Provide the [X, Y] coordinate of the cell's center where the given text is located.  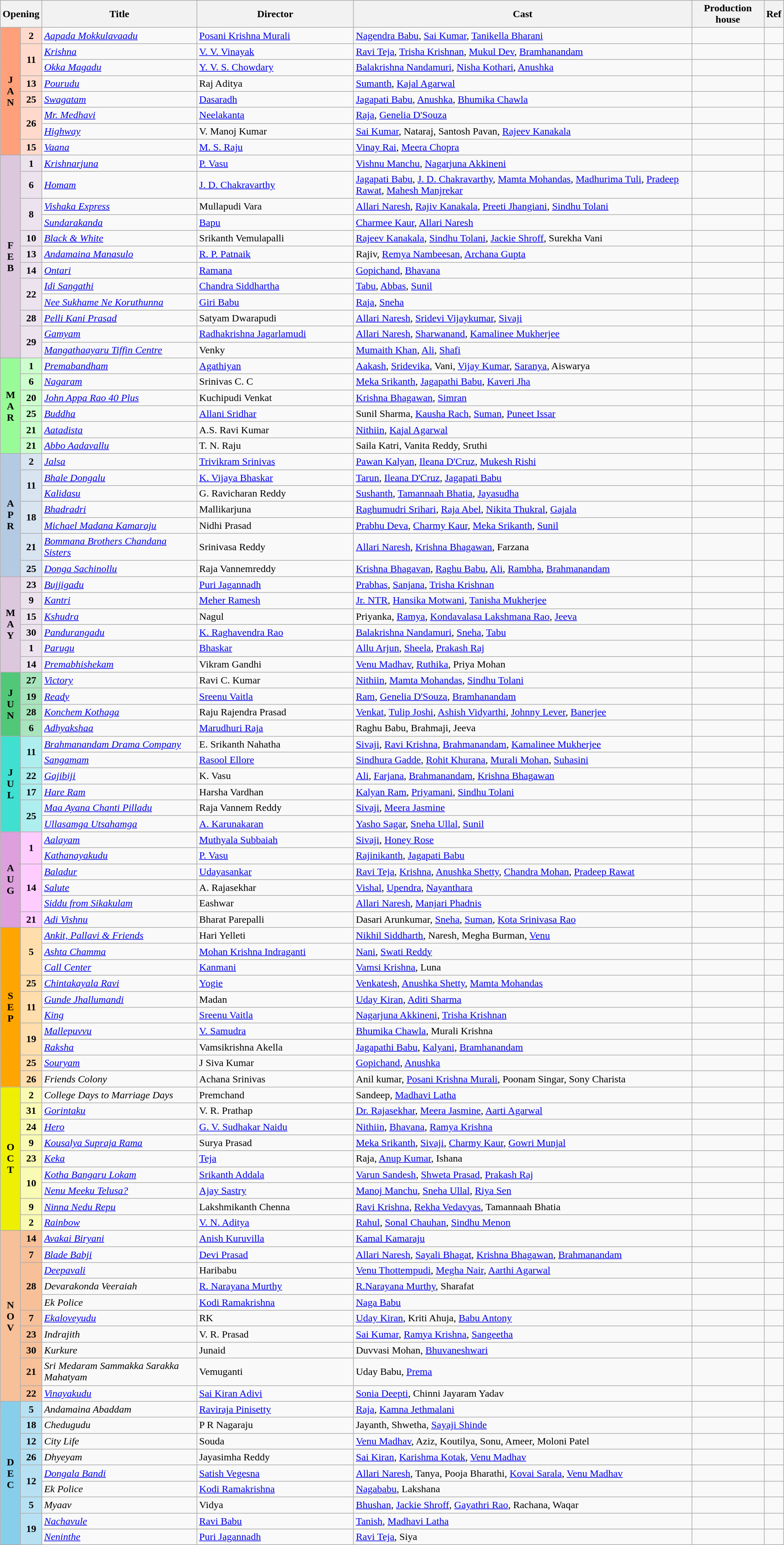
Raghumudri Srihari, Raja Abel, Nikita Thukral, Gajala [523, 510]
Nithiin, Bhavana, Ramya Krishna [523, 1127]
Allari Naresh, Tanya, Pooja Bharathi, Kovai Sarala, Venu Madhav [523, 1473]
A. Karunakaran [275, 824]
Bujjigadu [119, 585]
Director [275, 14]
Kotha Bangaru Lokam [119, 1175]
Jalsa [119, 461]
Sangamam [119, 760]
Trivikram Srinivas [275, 461]
Sivaji, Meera Jasmine [523, 808]
Nikhil Siddharth, Naresh, Megha Burman, Venu [523, 935]
Siddu from Sikakulam [119, 903]
Manoj Manchu, Sneha Ullal, Riya Sen [523, 1190]
Chedugudu [119, 1425]
Raja, Anup Kumar, Ishana [523, 1159]
Adhyakshaa [119, 728]
Dongala Bandi [119, 1473]
Mangathaayaru Tiffin Centre [119, 350]
Krishna Bhagawan, Simran [523, 398]
Varun Sandesh, Shweta Prasad, Prakash Raj [523, 1175]
Victory [119, 680]
Bapu [275, 223]
Uday Kiran, Kriti Ahuja, Babu Antony [523, 1318]
Sushanth, Tamannaah Bhatia, Jayasudha [523, 494]
City Life [119, 1441]
Raja Vannemreddy [275, 569]
Ravi Krishna, Rekha Vedavyas, Tamannaah Bhatia [523, 1206]
Radhakrishna Jagarlamudi [275, 334]
Jagapati Babu, Anushka, Bhumika Chawla [523, 99]
Ravi Babu [275, 1521]
Dasari Arunkumar, Sneha, Suman, Kota Srinivasa Rao [523, 919]
Venu Madhav, Aziz, Koutilya, Sonu, Ameer, Moloni Patel [523, 1441]
Madan [275, 999]
Gajibiji [119, 776]
Bommana Brothers Chandana Sisters [119, 547]
Raj Aditya [275, 83]
Kousalya Supraja Rama [119, 1143]
M. S. Raju [275, 147]
Meka Srikanth, Jagapathi Babu, Kaveri Jha [523, 382]
Bhadradri [119, 510]
Harsha Vardhan [275, 792]
Raghu Babu, Brahmaji, Jeeva [523, 728]
J Siva Kumar [275, 1063]
Muthyala Subbaiah [275, 840]
Pelli Kani Prasad [119, 318]
Mullapudi Vara [275, 206]
Duvvasi Mohan, Bhuvaneshwari [523, 1350]
Vamsikrishna Akella [275, 1047]
Allu Arjun, Sheela, Prakash Raj [523, 648]
Anish Kuruvilla [275, 1238]
Raksha [119, 1047]
FEB [11, 256]
John Appa Rao 40 Plus [119, 398]
Andamaina Abaddam [119, 1409]
Avakai Biryani [119, 1238]
APR [11, 515]
JAN [11, 91]
Mr. Medhavi [119, 115]
Sandeep, Madhavi Latha [523, 1095]
Ravi Teja, Trisha Krishnan, Mukul Dev, Bramhanandam [523, 52]
Ontari [119, 270]
Balakrishna Nandamuri, Sneha, Tabu [523, 632]
Chandra Siddhartha [275, 286]
Pandurangadu [119, 632]
Sunil Sharma, Kausha Rach, Suman, Puneet Issar [523, 414]
NOV [11, 1316]
AUG [11, 880]
Chintakayala Ravi [119, 983]
Kanmani [275, 967]
Allari Naresh, Rajiv Kanakala, Preeti Jhangiani, Sindhu Tolani [523, 206]
Allari Naresh, Sharwanand, Kamalinee Mukherjee [523, 334]
Mallepuvvu [119, 1031]
K. Raghavendra Rao [275, 632]
Idi Sangathi [119, 286]
Posani Krishna Murali [275, 36]
Jagapathi Babu, Kalyani, Bramhanandam [523, 1047]
Vikram Gandhi [275, 664]
29 [31, 342]
V. V. Vinayak [275, 52]
Rahul, Sonal Chauhan, Sindhu Menon [523, 1222]
Kshudra [119, 616]
Call Center [119, 967]
Srinivasa Reddy [275, 547]
OCT [11, 1159]
Krishna [119, 52]
Aapada Mokkulavaadu [119, 36]
Vamsi Krishna, Luna [523, 967]
Venu Madhav, Ruthika, Priya Mohan [523, 664]
JUN [11, 704]
Marudhuri Raja [275, 728]
Bharat Parepalli [275, 919]
Rajinikanth, Jagapati Babu [523, 856]
Allari Naresh, Sridevi Vijaykumar, Sivaji [523, 318]
V. N. Aditya [275, 1222]
Ankit, Pallavi & Friends [119, 935]
Ekaloveyudu [119, 1318]
Nagababu, Lakshana [523, 1489]
Sai Kiran Adivi [275, 1393]
Devi Prasad [275, 1254]
Sundarakanda [119, 223]
Vinayakudu [119, 1393]
Naga Babu [523, 1302]
Ninna Nedu Repu [119, 1206]
Pawan Kalyan, Ileana D'Cruz, Mukesh Rishi [523, 461]
JUL [11, 784]
E. Srikanth Nahatha [275, 744]
Nenu Meeku Telusa? [119, 1190]
Friends Colony [119, 1079]
Dhyeyam [119, 1457]
27 [31, 680]
Dasaradh [275, 99]
Premchand [275, 1095]
Ready [119, 696]
Kurkure [119, 1350]
Bhaskar [275, 648]
Gorintaku [119, 1111]
Sai Kumar, Ramya Krishna, Sangeetha [523, 1334]
Souryam [119, 1063]
Buddha [119, 414]
Ashta Chamma [119, 951]
Jayanth, Shwetha, Sayaji Shinde [523, 1425]
Kathanayakudu [119, 856]
Achana Srinivas [275, 1079]
Sindhura Gadde, Rohit Khurana, Murali Mohan, Suhasini [523, 760]
Abbo Aadavallu [119, 445]
Srikanth Addala [275, 1175]
R.Narayana Murthy, Sharafat [523, 1286]
A. Rajasekhar [275, 888]
Nithiin, Kajal Agarwal [523, 430]
Pourudu [119, 83]
Satish Vegesna [275, 1473]
Tarun, Ileana D'Cruz, Jagapati Babu [523, 477]
Jayasimha Reddy [275, 1457]
Saila Katri, Vanita Reddy, Sruthi [523, 445]
Vidya [275, 1505]
J. D. Chakravarthy [275, 184]
Mohan Krishna Indraganti [275, 951]
Dr. Rajasekhar, Meera Jasmine, Aarti Agarwal [523, 1111]
Aakash, Sridevika, Vani, Vijay Kumar, Saranya, Aiswarya [523, 366]
Baladur [119, 872]
Vishal, Upendra, Nayanthara [523, 888]
Bhumika Chawla, Murali Krishna [523, 1031]
K. Vijaya Bhaskar [275, 477]
Neninthe [119, 1537]
Krishnarjuna [119, 163]
Rainbow [119, 1222]
DEC [11, 1473]
Srikanth Vemulapalli [275, 238]
MAY [11, 624]
Rasool Ellore [275, 760]
Highway [119, 131]
V. R. Prasad [275, 1334]
Venu Thottempudi, Megha Nair, Aarthi Agarwal [523, 1271]
Krishna Bhagavan, Raghu Babu, Ali, Rambha, Brahmanandam [523, 569]
Ravi C. Kumar [275, 680]
Sumanth, Kajal Agarwal [523, 83]
Indrajith [119, 1334]
Gamyam [119, 334]
A.S. Ravi Kumar [275, 430]
Allari Naresh, Sayali Bhagat, Krishna Bhagawan, Brahmanandam [523, 1254]
Nagarjuna Akkineni, Trisha Krishnan [523, 1015]
Kalyan Ram, Priyamani, Sindhu Tolani [523, 792]
Sonia Deepti, Chinni Jayaram Yadav [523, 1393]
Junaid [275, 1350]
Vemuganti [275, 1372]
Blade Babji [119, 1254]
Allari Naresh, Manjari Phadnis [523, 903]
Ullasamga Utsahamga [119, 824]
Aalayam [119, 840]
17 [31, 792]
Konchem Kothaga [119, 712]
Vishaka Express [119, 206]
Brahmanandam Drama Company [119, 744]
Nani, Swati Reddy [523, 951]
Devarakonda Veeraiah [119, 1286]
Ravi Teja, Siya [523, 1537]
Haribabu [275, 1271]
31 [31, 1111]
Neelakanta [275, 115]
Production house [728, 14]
Anil kumar, Posani Krishna Murali, Poonam Singar, Sony Charista [523, 1079]
Raja, Genelia D'Souza [523, 115]
Y. V. S. Chowdary [275, 67]
Nithiin, Mamta Mohandas, Sindhu Tolani [523, 680]
R. Narayana Murthy [275, 1286]
King [119, 1015]
Nachavule [119, 1521]
Deepavali [119, 1271]
Tabu, Abbas, Sunil [523, 286]
V. Manoj Kumar [275, 131]
Surya Prasad [275, 1143]
Title [119, 14]
Satyam Dwarapudi [275, 318]
College Days to Marriage Days [119, 1095]
P R Nagaraju [275, 1425]
Donga Sachinollu [119, 569]
Ramana [275, 270]
Priyanka, Ramya, Kondavalasa Lakshmana Rao, Jeeva [523, 616]
Gopichand, Anushka [523, 1063]
Raja, Kamna Jethmalani [523, 1409]
Mumaith Khan, Ali, Shafi [523, 350]
Keka [119, 1159]
Parugu [119, 648]
Sai Kumar, Nataraj, Santosh Pavan, Rajeev Kanakala [523, 131]
Michael Madana Kamaraju [119, 525]
Lakshmikanth Chenna [275, 1206]
Balakrishna Nandamuri, Nisha Kothari, Anushka [523, 67]
Hero [119, 1127]
Meka Srikanth, Sivaji, Charmy Kaur, Gowri Munjal [523, 1143]
Giri Babu [275, 302]
Venky [275, 350]
Cast [523, 14]
Vinay Rai, Meera Chopra [523, 147]
Teja [275, 1159]
R. P. Patnaik [275, 254]
Jr. NTR, Hansika Motwani, Tanisha Mukherjee [523, 600]
Mallikarjuna [275, 510]
Raja, Sneha [523, 302]
Rajiv, Remya Nambeesan, Archana Gupta [523, 254]
Salute [119, 888]
Opening [21, 14]
Vaana [119, 147]
Raju Rajendra Prasad [275, 712]
Sivaji, Ravi Krishna, Brahmanandam, Kamalinee Mukherjee [523, 744]
K. Vasu [275, 776]
Kamal Kamaraju [523, 1238]
Sai Kiran, Karishma Kotak, Venu Madhav [523, 1457]
Gopichand, Bhavana [523, 270]
Nagaram [119, 382]
Prabhu Deva, Charmy Kaur, Meka Srikanth, Sunil [523, 525]
G. V. Sudhakar Naidu [275, 1127]
Premabandham [119, 366]
T. N. Raju [275, 445]
Kuchipudi Venkat [275, 398]
Uday Kiran, Aditi Sharma [523, 999]
Jagapati Babu, J. D. Chakravarthy, Mamta Mohandas, Madhurima Tuli, Pradeep Rawat, Mahesh Manjrekar [523, 184]
Tanish, Madhavi Latha [523, 1521]
Ajay Sastry [275, 1190]
Venkatesh, Anushka Shetty, Mamta Mohandas [523, 983]
Srinivas C. C [275, 382]
Aatadista [119, 430]
Sivaji, Honey Rose [523, 840]
Yogie [275, 983]
Hare Ram [119, 792]
Rajeev Kanakala, Sindhu Tolani, Jackie Shroff, Surekha Vani [523, 238]
Agathiyan [275, 366]
Ram, Genelia D'Souza, Bramhanandam [523, 696]
Sri Medaram Sammakka Sarakka Mahatyam [119, 1372]
Meher Ramesh [275, 600]
Andamaina Manasulo [119, 254]
Uday Babu, Prema [523, 1372]
Bhale Dongalu [119, 477]
Kantri [119, 600]
V. Samudra [275, 1031]
Kalidasu [119, 494]
V. R. Prathap [275, 1111]
Nee Sukhame Ne Koruthunna [119, 302]
Adi Vishnu [119, 919]
Gunde Jhallumandi [119, 999]
Ali, Farjana, Brahmanandam, Krishna Bhagawan [523, 776]
Venkat, Tulip Joshi, Ashish Vidyarthi, Johnny Lever, Banerjee [523, 712]
Yasho Sagar, Sneha Ullal, Sunil [523, 824]
Maa Ayana Chanti Pilladu [119, 808]
MAR [11, 406]
Raviraja Pinisetty [275, 1409]
Nagendra Babu, Sai Kumar, Tanikella Bharani [523, 36]
Nagul [275, 616]
Raja Vannem Reddy [275, 808]
SEP [11, 1007]
Swagatam [119, 99]
Homam [119, 184]
Okka Magadu [119, 67]
Eashwar [275, 903]
20 [31, 398]
RK [275, 1318]
Vishnu Manchu, Nagarjuna Akkineni [523, 163]
Udayasankar [275, 872]
Bhushan, Jackie Shroff, Gayathri Rao, Rachana, Waqar [523, 1505]
Allani Sridhar [275, 414]
Allari Naresh, Krishna Bhagawan, Farzana [523, 547]
Prabhas, Sanjana, Trisha Krishnan [523, 585]
Ref [774, 14]
Souda [275, 1441]
Hari Yelleti [275, 935]
8 [31, 214]
Ravi Teja, Krishna, Anushka Shetty, Chandra Mohan, Pradeep Rawat [523, 872]
24 [31, 1127]
G. Ravicharan Reddy [275, 494]
Black & White [119, 238]
Myaav [119, 1505]
Premabhishekam [119, 664]
Charmee Kaur, Allari Naresh [523, 223]
Nidhi Prasad [275, 525]
